Return (x, y) of the center of cell containing provided text 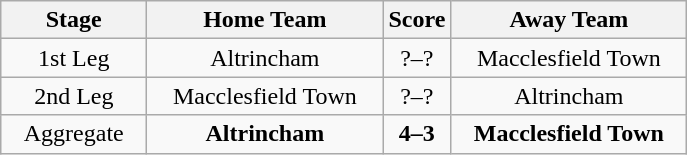
1st Leg (74, 58)
Score (417, 20)
Aggregate (74, 134)
Home Team (265, 20)
4–3 (417, 134)
Away Team (569, 20)
Stage (74, 20)
2nd Leg (74, 96)
